From the cell containing the given text, extract its center point as (x, y) coordinate. 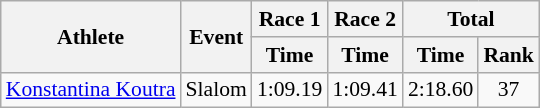
Total (471, 19)
Race 1 (290, 19)
2:18.60 (440, 90)
Athlete (91, 36)
1:09.41 (364, 90)
37 (508, 90)
Konstantina Koutra (91, 90)
Rank (508, 55)
Race 2 (364, 19)
Event (216, 36)
Slalom (216, 90)
1:09.19 (290, 90)
